Return the [x, y] coordinate for the center point of the cell that contains the specified text.  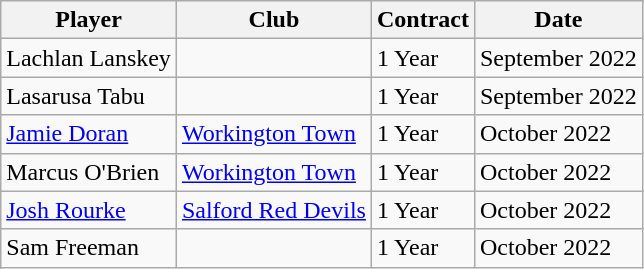
Sam Freeman [89, 248]
Jamie Doran [89, 134]
Josh Rourke [89, 210]
Lasarusa Tabu [89, 96]
Date [558, 20]
Club [274, 20]
Contract [422, 20]
Player [89, 20]
Marcus O'Brien [89, 172]
Lachlan Lanskey [89, 58]
Salford Red Devils [274, 210]
